Output the [x, y] coordinate of the center of the cell containing the given text.  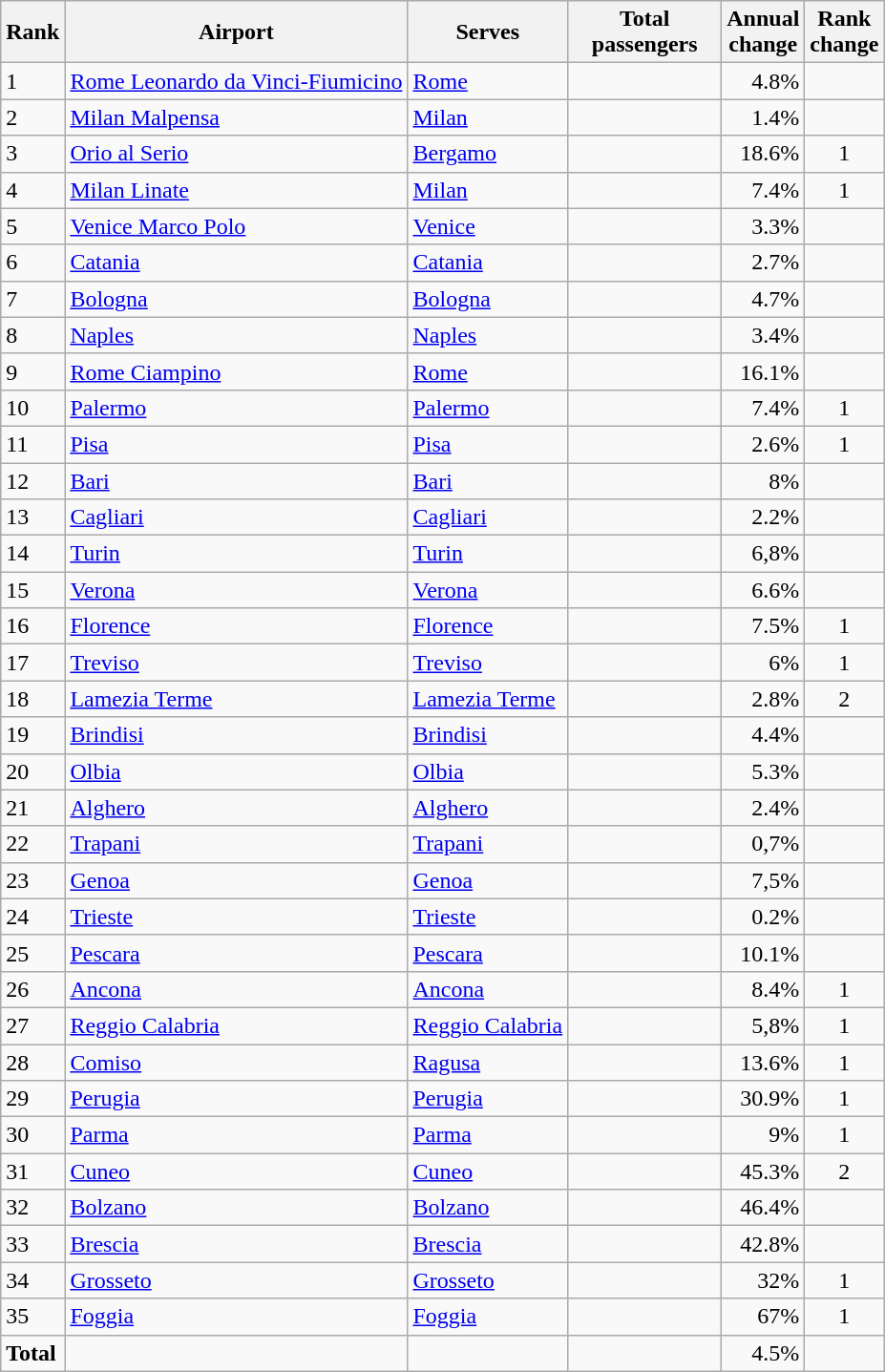
22 [32, 844]
Comiso [237, 1063]
31 [32, 1171]
46.4% [764, 1208]
4.4% [764, 735]
18.6% [764, 154]
3 [32, 154]
Serves [488, 32]
21 [32, 808]
25 [32, 953]
6 [32, 263]
1.4% [764, 117]
10.1% [764, 953]
34 [32, 1280]
9 [32, 371]
3.3% [764, 226]
10 [32, 408]
7.5% [764, 626]
18 [32, 699]
2.6% [764, 444]
45.3% [764, 1171]
6,8% [764, 554]
42.8% [764, 1244]
2.7% [764, 263]
16.1% [764, 371]
26 [32, 989]
8 [32, 335]
7 [32, 299]
Bergamo [488, 154]
7,5% [764, 880]
12 [32, 480]
6.6% [764, 590]
Totalpassengers [645, 32]
3.4% [764, 335]
17 [32, 663]
6% [764, 663]
Milan Linate [237, 190]
Milan Malpensa [237, 117]
14 [32, 554]
Airport [237, 32]
0.2% [764, 917]
4.7% [764, 299]
20 [32, 771]
35 [32, 1317]
32% [764, 1280]
4.5% [764, 1353]
Venice Marco Polo [237, 226]
0,7% [764, 844]
4 [32, 190]
5.3% [764, 771]
Rome Ciampino [237, 371]
27 [32, 1025]
11 [32, 444]
67% [764, 1317]
Rome Leonardo da Vinci-Fiumicino [237, 81]
2.2% [764, 517]
24 [32, 917]
30 [32, 1135]
2.8% [764, 699]
19 [32, 735]
29 [32, 1099]
16 [32, 626]
8.4% [764, 989]
15 [32, 590]
2.4% [764, 808]
5 [32, 226]
13.6% [764, 1063]
9% [764, 1135]
5,8% [764, 1025]
32 [32, 1208]
Venice [488, 226]
Total [32, 1353]
13 [32, 517]
Ragusa [488, 1063]
8% [764, 480]
Rankchange [844, 32]
Rank [32, 32]
33 [32, 1244]
Annualchange [764, 32]
28 [32, 1063]
23 [32, 880]
30.9% [764, 1099]
4.8% [764, 81]
Orio al Serio [237, 154]
